For the text-containing cell, return its midpoint in [x, y] coordinate format. 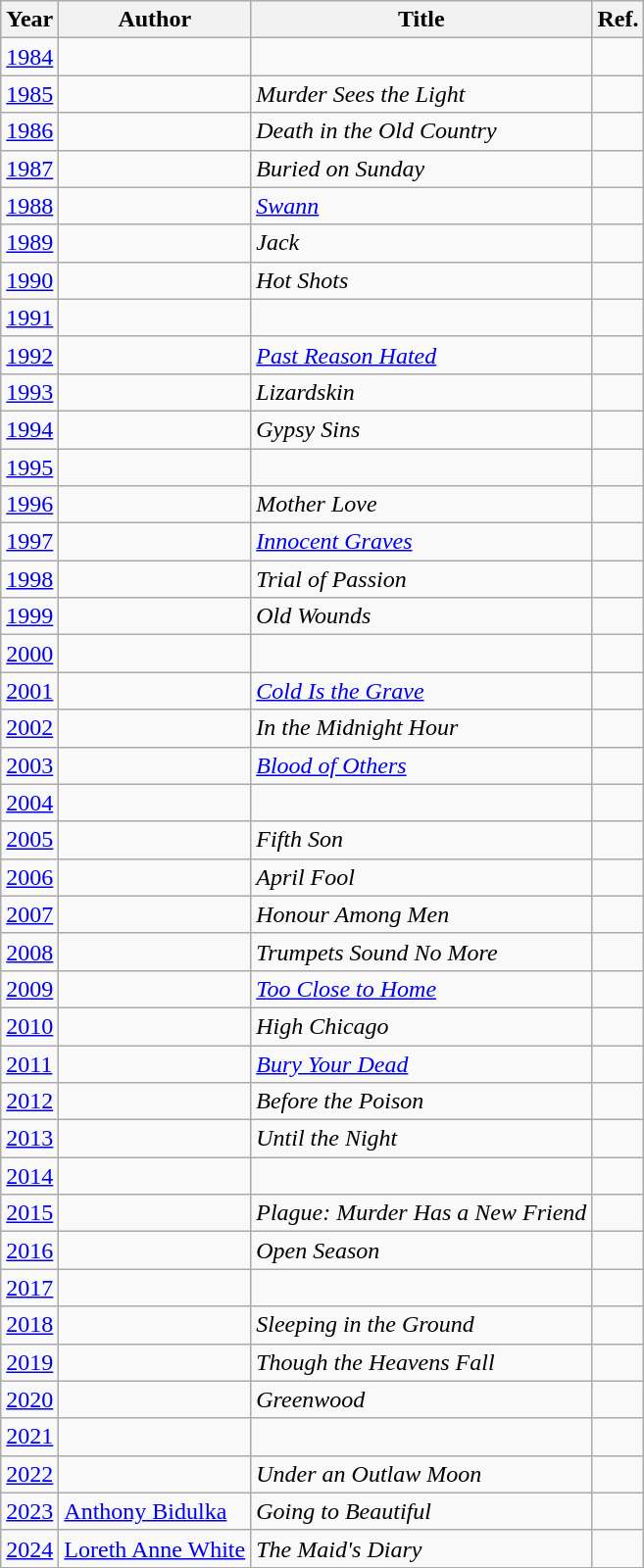
2003 [29, 765]
The Maid's Diary [421, 1548]
Though the Heavens Fall [421, 1362]
Mother Love [421, 505]
Under an Outlaw Moon [421, 1474]
Cold Is the Grave [421, 691]
1985 [29, 94]
1986 [29, 131]
1993 [29, 392]
1997 [29, 542]
2016 [29, 1250]
2006 [29, 877]
Greenwood [421, 1399]
Buried on Sunday [421, 169]
Trial of Passion [421, 579]
2019 [29, 1362]
1996 [29, 505]
1998 [29, 579]
1988 [29, 206]
1990 [29, 280]
2000 [29, 654]
Anthony Bidulka [155, 1511]
1987 [29, 169]
2022 [29, 1474]
Innocent Graves [421, 542]
2005 [29, 840]
1999 [29, 616]
Loreth Anne White [155, 1548]
Death in the Old Country [421, 131]
Murder Sees the Light [421, 94]
High Chicago [421, 1026]
Open Season [421, 1250]
1989 [29, 243]
Fifth Son [421, 840]
Title [421, 20]
Ref. [618, 20]
Lizardskin [421, 392]
2010 [29, 1026]
Before the Poison [421, 1102]
2012 [29, 1102]
2018 [29, 1325]
1994 [29, 429]
In the Midnight Hour [421, 728]
2024 [29, 1548]
2020 [29, 1399]
Sleeping in the Ground [421, 1325]
Bury Your Dead [421, 1063]
Gypsy Sins [421, 429]
Author [155, 20]
Honour Among Men [421, 914]
1991 [29, 318]
1992 [29, 355]
Hot Shots [421, 280]
Jack [421, 243]
2008 [29, 952]
Past Reason Hated [421, 355]
Too Close to Home [421, 989]
2021 [29, 1437]
Year [29, 20]
2013 [29, 1139]
2001 [29, 691]
Old Wounds [421, 616]
April Fool [421, 877]
2011 [29, 1063]
Trumpets Sound No More [421, 952]
2007 [29, 914]
1984 [29, 57]
2017 [29, 1288]
2002 [29, 728]
1995 [29, 467]
Swann [421, 206]
Plague: Murder Has a New Friend [421, 1213]
2015 [29, 1213]
Going to Beautiful [421, 1511]
2014 [29, 1176]
2009 [29, 989]
2023 [29, 1511]
2004 [29, 803]
Until the Night [421, 1139]
Blood of Others [421, 765]
